Pinpoint the cell where the given text exists, returning its [x, y] midpoint coordinate. 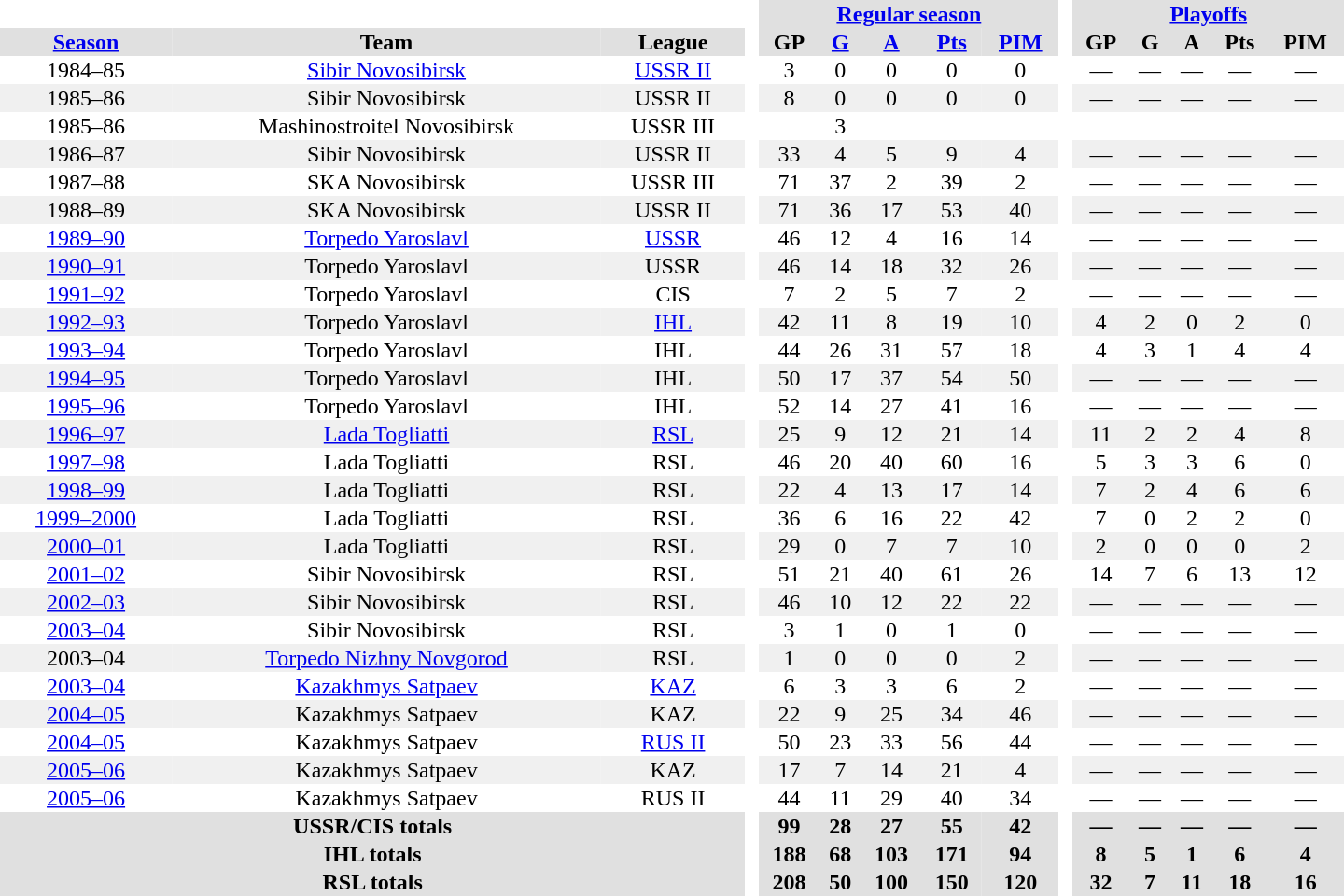
28 [840, 826]
Torpedo Nizhny Novgorod [386, 658]
Mashinostroitel Novosibirsk [386, 126]
68 [840, 854]
51 [790, 574]
103 [892, 854]
54 [952, 378]
61 [952, 574]
1994–95 [86, 378]
99 [790, 826]
171 [952, 854]
60 [952, 462]
1995–96 [86, 406]
Season [86, 42]
100 [892, 882]
23 [840, 742]
2000–01 [86, 546]
208 [790, 882]
150 [952, 882]
Playoffs [1208, 14]
1988–89 [86, 210]
53 [952, 210]
41 [952, 406]
1999–2000 [86, 518]
2002–03 [86, 602]
57 [952, 350]
1993–94 [86, 350]
1997–98 [86, 462]
1986–87 [86, 154]
1991–92 [86, 294]
120 [1020, 882]
IHL totals [372, 854]
League [673, 42]
1984–85 [86, 70]
52 [790, 406]
55 [952, 826]
39 [952, 182]
1996–97 [86, 434]
1990–91 [86, 266]
2001–02 [86, 574]
94 [1020, 854]
USSR/CIS totals [372, 826]
1987–88 [86, 182]
20 [840, 462]
RSL totals [372, 882]
19 [952, 322]
31 [892, 350]
56 [952, 742]
1989–90 [86, 238]
Team [386, 42]
1998–99 [86, 490]
CIS [673, 294]
Regular season [909, 14]
188 [790, 854]
1992–93 [86, 322]
